Capture the cell that displays the provided text and extract its [x, y] central coordinate. 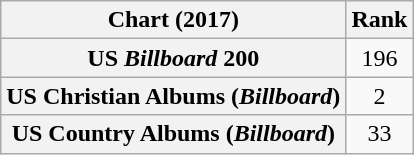
Rank [380, 20]
US Country Albums (Billboard) [174, 134]
2 [380, 96]
Chart (2017) [174, 20]
US Billboard 200 [174, 58]
196 [380, 58]
33 [380, 134]
US Christian Albums (Billboard) [174, 96]
